Pinpoint the cell where the given text exists, returning its (x, y) midpoint coordinate. 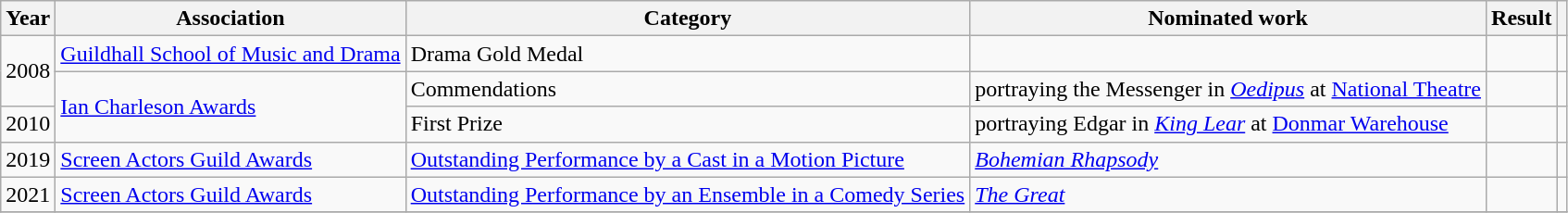
Ian Charleson Awards (230, 106)
Year (28, 19)
Guildhall School of Music and Drama (230, 54)
portraying the Messenger in Oedipus at National Theatre (1228, 89)
Result (1522, 19)
Bohemian Rhapsody (1228, 159)
The Great (1228, 194)
Nominated work (1228, 19)
2008 (28, 71)
2021 (28, 194)
Commendations (688, 89)
Association (230, 19)
Outstanding Performance by a Cast in a Motion Picture (688, 159)
2019 (28, 159)
First Prize (688, 124)
portraying Edgar in King Lear at Donmar Warehouse (1228, 124)
Drama Gold Medal (688, 54)
Outstanding Performance by an Ensemble in a Comedy Series (688, 194)
Category (688, 19)
2010 (28, 124)
